Identify which cell holds the provided text, then report its [x, y] central coordinate. 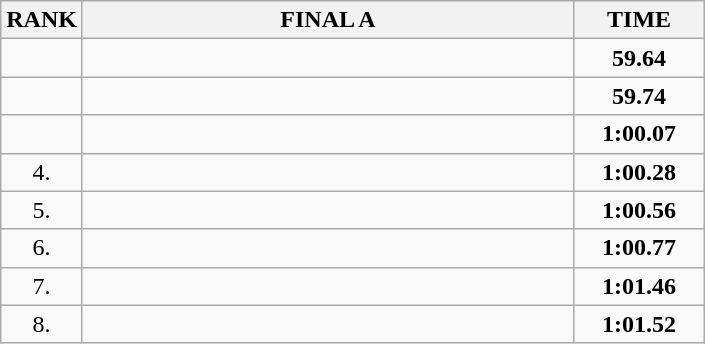
8. [42, 324]
6. [42, 248]
59.64 [640, 58]
1:01.52 [640, 324]
1:00.77 [640, 248]
59.74 [640, 96]
FINAL A [328, 20]
7. [42, 286]
1:00.56 [640, 210]
5. [42, 210]
4. [42, 172]
1:00.28 [640, 172]
1:01.46 [640, 286]
TIME [640, 20]
1:00.07 [640, 134]
RANK [42, 20]
